Provide the (X, Y) coordinate of the cell's center where the given text is located.  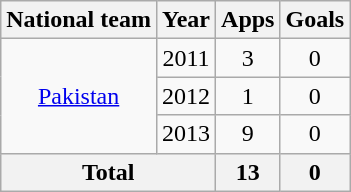
Goals (315, 20)
Year (186, 20)
2013 (186, 134)
9 (248, 134)
1 (248, 96)
Apps (248, 20)
13 (248, 172)
2011 (186, 58)
3 (248, 58)
2012 (186, 96)
Pakistan (79, 96)
National team (79, 20)
Total (108, 172)
